From the cell containing the given text, extract its center point as (X, Y) coordinate. 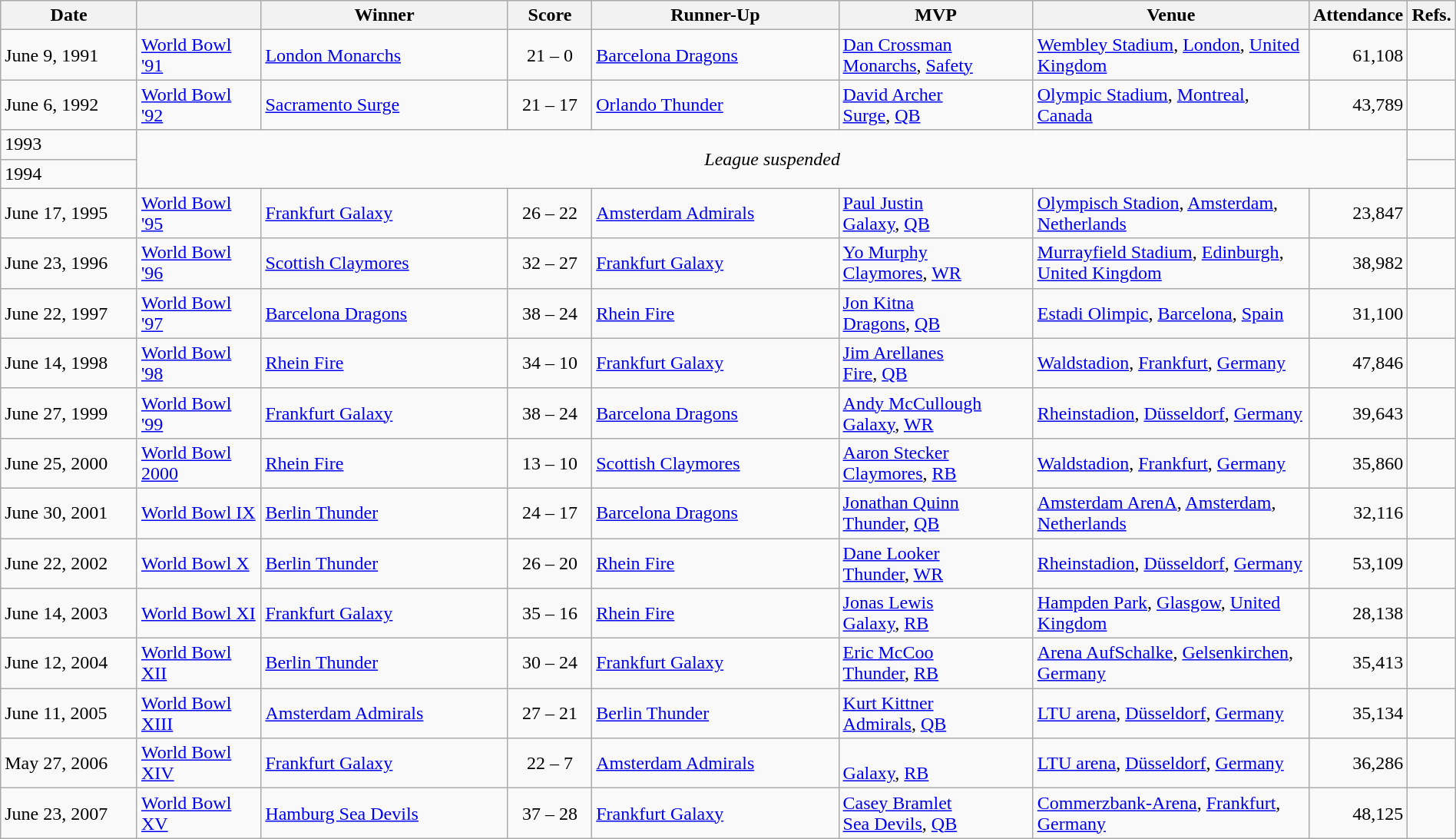
Arena AufSchalke, Gelsenkirchen, Germany (1170, 664)
1994 (69, 174)
Murrayfield Stadium, Edinburgh, United Kingdom (1170, 263)
Kurt KittnerAdmirals, QB (935, 713)
Winner (384, 15)
Casey BramletSea Devils, QB (935, 813)
48,125 (1358, 813)
24 – 17 (550, 513)
39,643 (1358, 413)
Commerzbank-Arena, Frankfurt, Germany (1170, 813)
13 – 10 (550, 463)
53,109 (1358, 562)
World Bowl '96 (198, 263)
27 – 21 (550, 713)
26 – 20 (550, 562)
June 14, 1998 (69, 363)
Amsterdam ArenA, Amsterdam, Netherlands (1170, 513)
World Bowl XII (198, 664)
World Bowl '97 (198, 313)
June 23, 1996 (69, 263)
Jim ArellanesFire, QB (935, 363)
Orlando Thunder (716, 104)
June 30, 2001 (69, 513)
Date (69, 15)
MVP (935, 15)
Andy McCulloughGalaxy, WR (935, 413)
World Bowl XI (198, 613)
1993 (69, 144)
Yo MurphyClaymores, WR (935, 263)
World Bowl XV (198, 813)
Hamburg Sea Devils (384, 813)
World Bowl '95 (198, 214)
June 27, 1999 (69, 413)
36,286 (1358, 764)
World Bowl '98 (198, 363)
Aaron SteckerClaymores, RB (935, 463)
38,982 (1358, 263)
Paul JustinGalaxy, QB (935, 214)
Score (550, 15)
World Bowl '91 (198, 55)
Dan CrossmanMonarchs, Safety (935, 55)
World Bowl '92 (198, 104)
Olympic Stadium, Montreal, Canada (1170, 104)
June 6, 1992 (69, 104)
Runner-Up (716, 15)
37 – 28 (550, 813)
35,413 (1358, 664)
Galaxy, RB (935, 764)
32,116 (1358, 513)
June 9, 1991 (69, 55)
London Monarchs (384, 55)
61,108 (1358, 55)
Refs. (1431, 15)
June 22, 2002 (69, 562)
30 – 24 (550, 664)
Eric McCooThunder, RB (935, 664)
World Bowl X (198, 562)
World Bowl '99 (198, 413)
June 17, 1995 (69, 214)
David ArcherSurge, QB (935, 104)
35,860 (1358, 463)
June 12, 2004 (69, 664)
May 27, 2006 (69, 764)
World Bowl IX (198, 513)
23,847 (1358, 214)
43,789 (1358, 104)
Estadi Olimpic, Barcelona, Spain (1170, 313)
21 – 0 (550, 55)
World Bowl XIV (198, 764)
Wembley Stadium, London, United Kingdom (1170, 55)
League suspended (772, 159)
35,134 (1358, 713)
34 – 10 (550, 363)
22 – 7 (550, 764)
21 – 17 (550, 104)
Jonas LewisGalaxy, RB (935, 613)
31,100 (1358, 313)
Olympisch Stadion, Amsterdam, Netherlands (1170, 214)
Hampden Park, Glasgow, United Kingdom (1170, 613)
26 – 22 (550, 214)
World Bowl XIII (198, 713)
28,138 (1358, 613)
Sacramento Surge (384, 104)
June 22, 1997 (69, 313)
June 23, 2007 (69, 813)
June 14, 2003 (69, 613)
June 25, 2000 (69, 463)
Attendance (1358, 15)
32 – 27 (550, 263)
Dane LookerThunder, WR (935, 562)
Jonathan QuinnThunder, QB (935, 513)
World Bowl 2000 (198, 463)
June 11, 2005 (69, 713)
35 – 16 (550, 613)
47,846 (1358, 363)
Jon KitnaDragons, QB (935, 313)
Venue (1170, 15)
